Pinpoint the cell where the given text exists, returning its (x, y) midpoint coordinate. 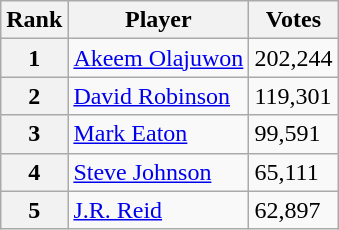
99,591 (294, 134)
2 (34, 96)
62,897 (294, 210)
Player (158, 20)
Mark Eaton (158, 134)
3 (34, 134)
Votes (294, 20)
119,301 (294, 96)
1 (34, 58)
202,244 (294, 58)
David Robinson (158, 96)
5 (34, 210)
65,111 (294, 172)
4 (34, 172)
J.R. Reid (158, 210)
Steve Johnson (158, 172)
Akeem Olajuwon (158, 58)
Rank (34, 20)
